Capture the cell that displays the provided text and extract its (x, y) central coordinate. 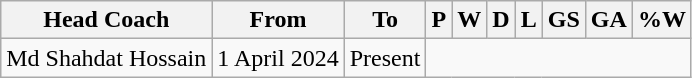
1 April 2024 (278, 58)
Present (385, 58)
P (439, 20)
%W (662, 20)
GA (608, 20)
Head Coach (106, 20)
To (385, 20)
GS (564, 20)
L (528, 20)
W (470, 20)
From (278, 20)
D (501, 20)
Md Shahdat Hossain (106, 58)
